Determine the (x, y) coordinate at the center of the cell enclosing the given text.  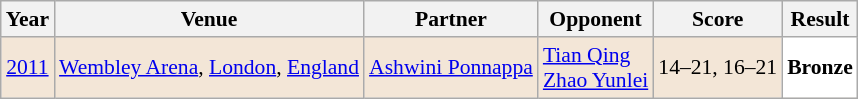
Result (820, 19)
Wembley Arena, London, England (209, 68)
Score (718, 19)
Year (28, 19)
Tian Qing Zhao Yunlei (596, 68)
14–21, 16–21 (718, 68)
Opponent (596, 19)
Venue (209, 19)
Ashwini Ponnappa (451, 68)
Bronze (820, 68)
2011 (28, 68)
Partner (451, 19)
